Determine the [X, Y] coordinate at the center of the cell enclosing the given text.  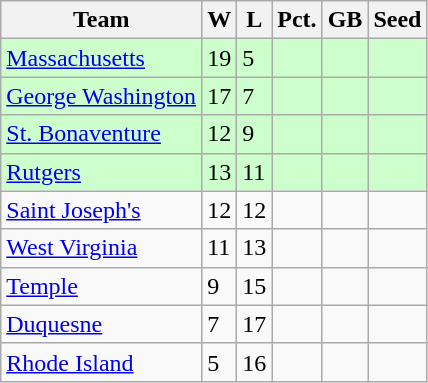
Rutgers [102, 172]
Pct. [297, 20]
Team [102, 20]
Rhode Island [102, 362]
George Washington [102, 96]
W [220, 20]
St. Bonaventure [102, 134]
15 [254, 286]
L [254, 20]
Duquesne [102, 324]
16 [254, 362]
GB [345, 20]
Seed [398, 20]
19 [220, 58]
Massachusetts [102, 58]
Saint Joseph's [102, 210]
Temple [102, 286]
West Virginia [102, 248]
